Determine the [x, y] coordinate at the center of the cell enclosing the given text.  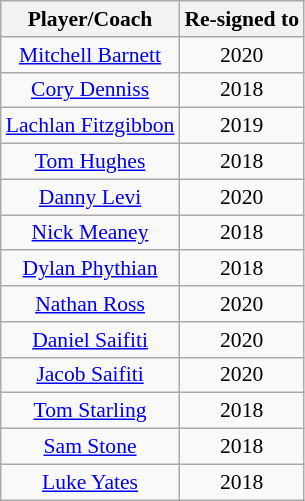
Nick Meaney [90, 233]
Luke Yates [90, 482]
Cory Denniss [90, 90]
2019 [242, 126]
Lachlan Fitzgibbon [90, 126]
Danny Levi [90, 197]
Daniel Saifiti [90, 340]
Jacob Saifiti [90, 375]
Tom Starling [90, 411]
Nathan Ross [90, 304]
Mitchell Barnett [90, 55]
Sam Stone [90, 447]
Re-signed to [242, 19]
Dylan Phythian [90, 269]
Player/Coach [90, 19]
Tom Hughes [90, 162]
